Scan for the cell matching the given text and deliver its [X, Y] coordinate at center. 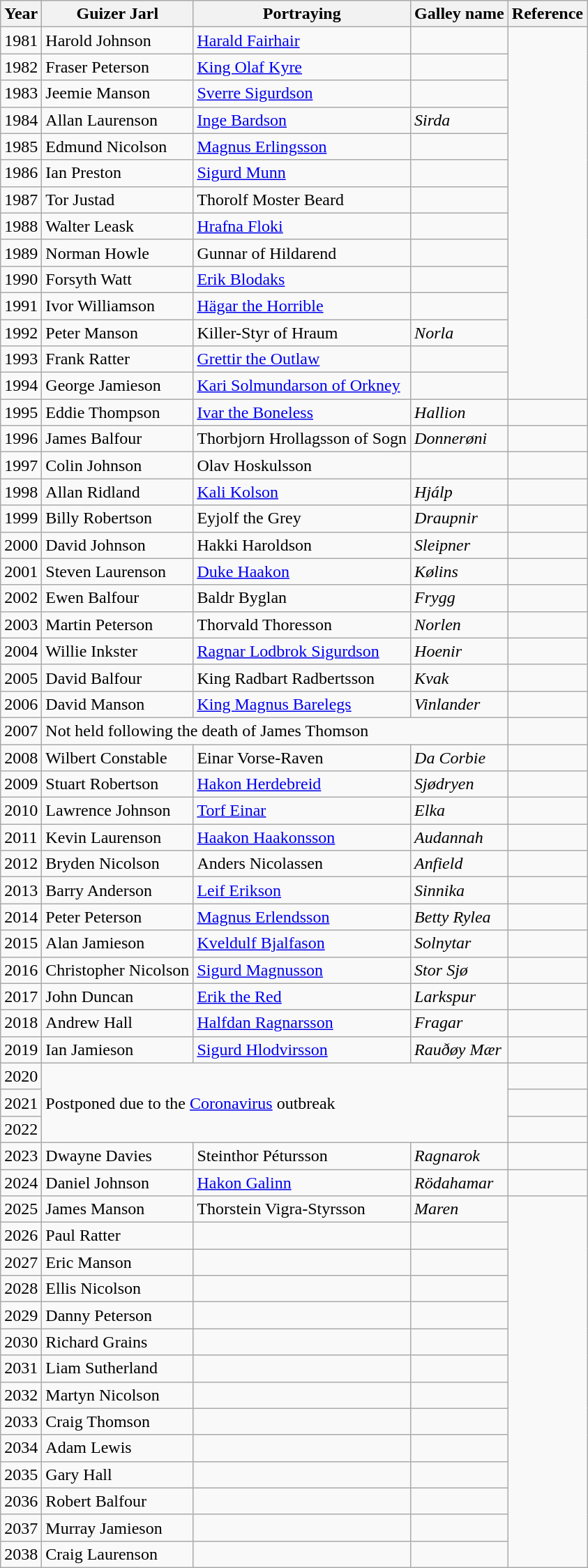
Paul Ratter [117, 1236]
Einar Vorse-Raven [302, 757]
Betty Rylea [460, 917]
Andrew Hall [117, 1023]
Fraser Peterson [117, 67]
2035 [21, 1474]
Rödahamar [460, 1183]
Edmund Nicolson [117, 147]
Stor Sjø [460, 970]
2024 [21, 1183]
Postponed due to the Coronavirus outbreak [275, 1103]
2003 [21, 625]
1988 [21, 226]
1982 [21, 67]
Anders Nicolassen [302, 864]
Willie Inkster [117, 651]
Martyn Nicolson [117, 1395]
Adam Lewis [117, 1448]
1996 [21, 439]
Fragar [460, 1023]
2013 [21, 890]
2019 [21, 1050]
Frank Ratter [117, 359]
Anfield [460, 864]
Harald Fairhair [302, 40]
2002 [21, 598]
John Duncan [117, 996]
Forsyth Watt [117, 279]
Sleipner [460, 545]
2012 [21, 864]
2007 [21, 731]
Ragnarok [460, 1156]
2037 [21, 1528]
1991 [21, 306]
Allan Ridland [117, 492]
Norlen [460, 625]
Bryden Nicolson [117, 864]
Alan Jamieson [117, 943]
Sjødryen [460, 784]
2026 [21, 1236]
King Radbart Radbertsson [302, 678]
Erik Blodaks [302, 279]
Robert Balfour [117, 1501]
Christopher Nicolson [117, 970]
Audannah [460, 837]
Guizer Jarl [117, 14]
Ian Jamieson [117, 1050]
Hakon Galinn [302, 1183]
1999 [21, 518]
Tor Justad [117, 200]
Craig Laurenson [117, 1554]
Sigurd Munn [302, 173]
Eddie Thompson [117, 412]
2021 [21, 1103]
Eyjolf the Grey [302, 518]
Leif Erikson [302, 890]
Hallion [460, 412]
Allan Laurenson [117, 120]
Donnerøni [460, 439]
Kveldulf Bjalfason [302, 943]
Richard Grains [117, 1342]
Thorvald Thoresson [302, 625]
Kali Kolson [302, 492]
Steven Laurenson [117, 572]
2029 [21, 1315]
2032 [21, 1395]
2027 [21, 1262]
2034 [21, 1448]
2010 [21, 811]
2008 [21, 757]
Murray Jamieson [117, 1528]
Stuart Robertson [117, 784]
Reference [547, 14]
1984 [21, 120]
Walter Leask [117, 226]
David Johnson [117, 545]
Peter Manson [117, 333]
2025 [21, 1209]
King Olaf Kyre [302, 67]
Sverre Sigurdson [302, 94]
Peter Peterson [117, 917]
Haakon Haakonsson [302, 837]
Killer-Styr of Hraum [302, 333]
1986 [21, 173]
Solnytar [460, 943]
Norman Howle [117, 253]
George Jamieson [117, 386]
Ivar the Boneless [302, 412]
2000 [21, 545]
Harold Johnson [117, 40]
Rauðøy Mær [460, 1050]
2022 [21, 1129]
Steinthor Pétursson [302, 1156]
Kevin Laurenson [117, 837]
Torf Einar [302, 811]
2031 [21, 1368]
1992 [21, 333]
Elka [460, 811]
2014 [21, 917]
1997 [21, 465]
Thorstein Vigra-Styrsson [302, 1209]
2028 [21, 1289]
Billy Robertson [117, 518]
Draupnir [460, 518]
Magnus Erlendsson [302, 917]
1993 [21, 359]
Hakki Haroldson [302, 545]
Danny Peterson [117, 1315]
Hrafna Floki [302, 226]
Thorbjorn Hrollagsson of Sogn [302, 439]
2023 [21, 1156]
Hakon Herdebreid [302, 784]
David Manson [117, 704]
Baldr Byglan [302, 598]
Eric Manson [117, 1262]
Not held following the death of James Thomson [275, 731]
David Balfour [117, 678]
2030 [21, 1342]
Hägar the Horrible [302, 306]
James Manson [117, 1209]
Thorolf Moster Beard [302, 200]
Sirda [460, 120]
Grettir the Outlaw [302, 359]
2011 [21, 837]
Lawrence Johnson [117, 811]
Dwayne Davies [117, 1156]
1994 [21, 386]
1987 [21, 200]
2017 [21, 996]
Inge Bardson [302, 120]
Kari Solmundarson of Orkney [302, 386]
2036 [21, 1501]
Maren [460, 1209]
Sinnika [460, 890]
2033 [21, 1421]
2018 [21, 1023]
Barry Anderson [117, 890]
Erik the Red [302, 996]
2038 [21, 1554]
Colin Johnson [117, 465]
1989 [21, 253]
Liam Sutherland [117, 1368]
2009 [21, 784]
Hoenir [460, 651]
Norla [460, 333]
Ivor Williamson [117, 306]
2005 [21, 678]
1998 [21, 492]
James Balfour [117, 439]
Kvak [460, 678]
Ellis Nicolson [117, 1289]
Magnus Erlingsson [302, 147]
Sigurd Hlodvirsson [302, 1050]
Larkspur [460, 996]
Wilbert Constable [117, 757]
Galley name [460, 14]
2016 [21, 970]
Hjálp [460, 492]
Olav Hoskulsson [302, 465]
Jeemie Manson [117, 94]
2004 [21, 651]
2020 [21, 1076]
Halfdan Ragnarsson [302, 1023]
Martin Peterson [117, 625]
Craig Thomson [117, 1421]
1995 [21, 412]
Ragnar Lodbrok Sigurdson [302, 651]
Duke Haakon [302, 572]
King Magnus Barelegs [302, 704]
Ewen Balfour [117, 598]
1981 [21, 40]
Vinlander [460, 704]
Daniel Johnson [117, 1183]
1983 [21, 94]
2006 [21, 704]
Da Corbie [460, 757]
1985 [21, 147]
2001 [21, 572]
Kølins [460, 572]
Ian Preston [117, 173]
Frygg [460, 598]
Gary Hall [117, 1474]
2015 [21, 943]
1990 [21, 279]
Sigurd Magnusson [302, 970]
Portraying [302, 14]
Gunnar of Hildarend [302, 253]
Year [21, 14]
